Return the [x, y] coordinate for the center point of the cell that contains the specified text.  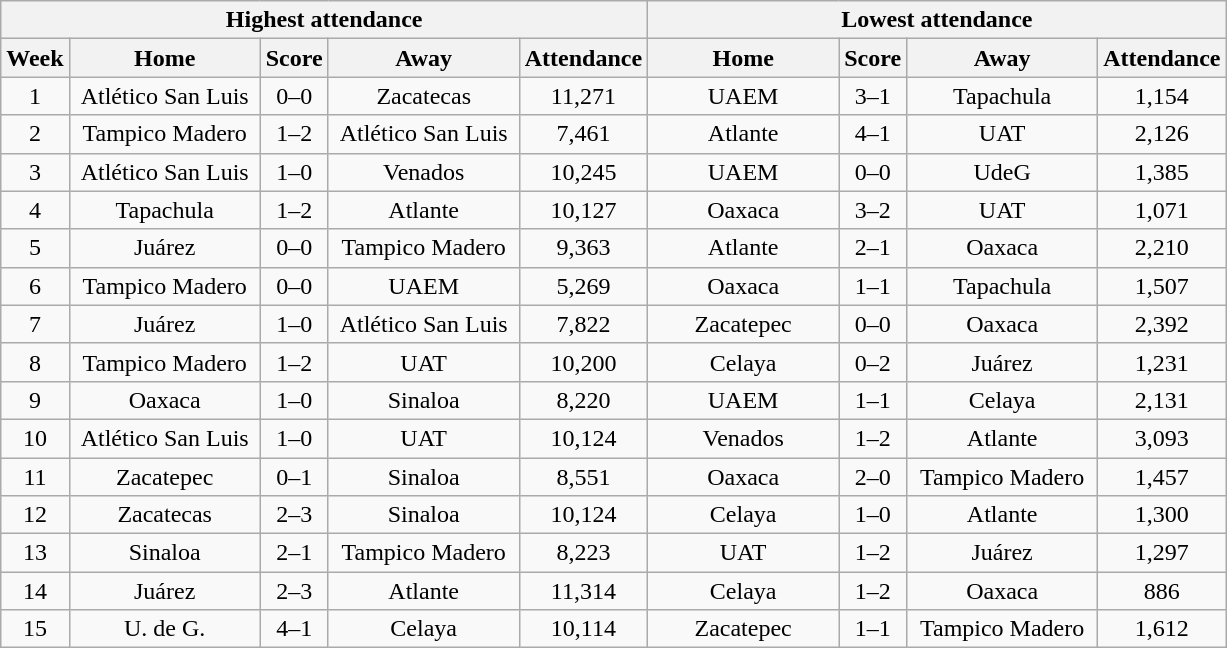
3–1 [873, 96]
14 [35, 591]
1,612 [1162, 629]
1,300 [1162, 515]
9 [35, 400]
1 [35, 96]
8 [35, 362]
886 [1162, 591]
0–1 [294, 477]
13 [35, 553]
1,385 [1162, 172]
1,507 [1162, 286]
5,269 [583, 286]
1,154 [1162, 96]
3–2 [873, 210]
2,392 [1162, 324]
8,223 [583, 553]
2–0 [873, 477]
Week [35, 58]
15 [35, 629]
11,314 [583, 591]
1,297 [1162, 553]
8,220 [583, 400]
1,231 [1162, 362]
7 [35, 324]
10,200 [583, 362]
1,457 [1162, 477]
11,271 [583, 96]
1,071 [1162, 210]
2,126 [1162, 134]
U. de G. [164, 629]
0–2 [873, 362]
Lowest attendance [937, 20]
Highest attendance [324, 20]
9,363 [583, 248]
11 [35, 477]
UdeG [1002, 172]
2,210 [1162, 248]
2,131 [1162, 400]
2 [35, 134]
7,461 [583, 134]
3,093 [1162, 438]
10,127 [583, 210]
4 [35, 210]
10,114 [583, 629]
5 [35, 248]
8,551 [583, 477]
10 [35, 438]
6 [35, 286]
12 [35, 515]
7,822 [583, 324]
3 [35, 172]
10,245 [583, 172]
